Extract the [X, Y] coordinate from the center of the cell holding the provided text.  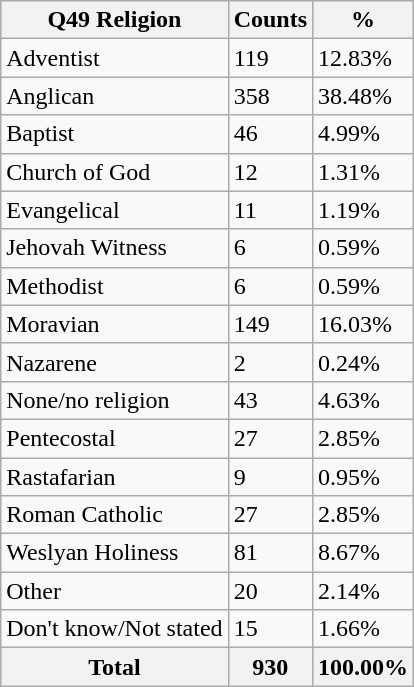
149 [270, 324]
Rastafarian [114, 477]
2 [270, 362]
9 [270, 477]
100.00% [364, 667]
12.83% [364, 58]
1.31% [364, 172]
None/no religion [114, 400]
15 [270, 629]
Evangelical [114, 210]
Weslyan Holiness [114, 553]
Total [114, 667]
8.67% [364, 553]
2.14% [364, 591]
358 [270, 96]
Counts [270, 20]
20 [270, 591]
Don't know/Not stated [114, 629]
81 [270, 553]
Church of God [114, 172]
Q49 Religion [114, 20]
% [364, 20]
Other [114, 591]
Methodist [114, 286]
Roman Catholic [114, 515]
43 [270, 400]
1.19% [364, 210]
Adventist [114, 58]
4.63% [364, 400]
Nazarene [114, 362]
Anglican [114, 96]
0.24% [364, 362]
Baptist [114, 134]
11 [270, 210]
Moravian [114, 324]
4.99% [364, 134]
16.03% [364, 324]
0.95% [364, 477]
38.48% [364, 96]
12 [270, 172]
119 [270, 58]
1.66% [364, 629]
Pentecostal [114, 438]
Jehovah Witness [114, 248]
46 [270, 134]
930 [270, 667]
